Extract the [X, Y] coordinate from the center of the cell holding the provided text.  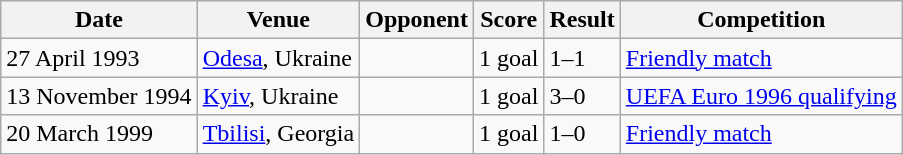
Competition [761, 20]
Result [582, 20]
27 April 1993 [99, 58]
Kyiv, Ukraine [278, 96]
Odesa, Ukraine [278, 58]
1–1 [582, 58]
Opponent [417, 20]
Venue [278, 20]
UEFA Euro 1996 qualifying [761, 96]
Date [99, 20]
20 March 1999 [99, 134]
1–0 [582, 134]
3–0 [582, 96]
13 November 1994 [99, 96]
Tbilisi, Georgia [278, 134]
Score [508, 20]
